Extract the (X, Y) coordinate from the center of the cell holding the provided text.  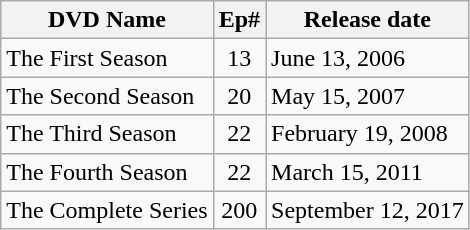
200 (239, 210)
The Fourth Season (107, 172)
February 19, 2008 (368, 134)
The First Season (107, 58)
13 (239, 58)
Ep# (239, 20)
The Complete Series (107, 210)
Release date (368, 20)
The Second Season (107, 96)
June 13, 2006 (368, 58)
March 15, 2011 (368, 172)
The Third Season (107, 134)
DVD Name (107, 20)
September 12, 2017 (368, 210)
May 15, 2007 (368, 96)
20 (239, 96)
